Detect which cell encompasses the target text, then output its [x, y] center coordinate. 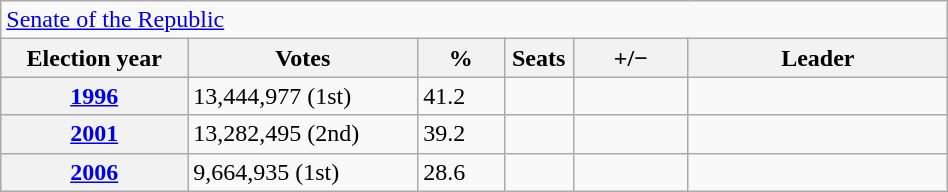
28.6 [461, 172]
Senate of the Republic [474, 20]
Seats [538, 58]
13,282,495 (2nd) [303, 134]
41.2 [461, 96]
+/− [630, 58]
2006 [94, 172]
39.2 [461, 134]
Election year [94, 58]
2001 [94, 134]
Leader [818, 58]
9,664,935 (1st) [303, 172]
1996 [94, 96]
% [461, 58]
13,444,977 (1st) [303, 96]
Votes [303, 58]
